For the text-containing cell, return its midpoint in (X, Y) coordinate format. 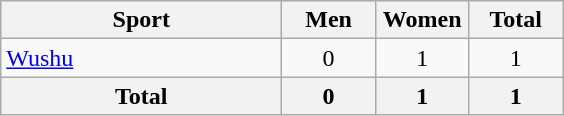
Women (422, 20)
Men (329, 20)
Sport (142, 20)
Wushu (142, 58)
